Detect which cell encompasses the target text, then output its [X, Y] center coordinate. 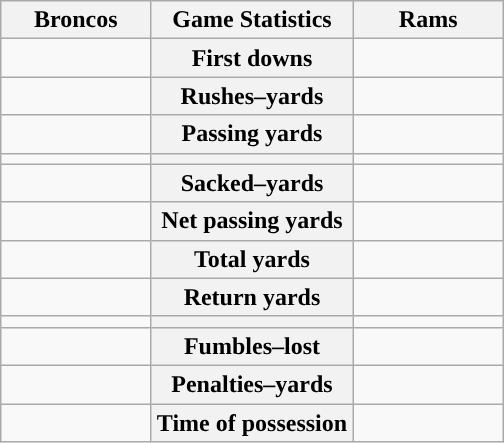
Time of possession [252, 423]
Rushes–yards [252, 96]
Game Statistics [252, 20]
First downs [252, 58]
Net passing yards [252, 221]
Total yards [252, 259]
Sacked–yards [252, 183]
Passing yards [252, 134]
Return yards [252, 297]
Penalties–yards [252, 384]
Broncos [76, 20]
Rams [428, 20]
Fumbles–lost [252, 346]
